Pinpoint the cell where the given text exists, returning its (X, Y) midpoint coordinate. 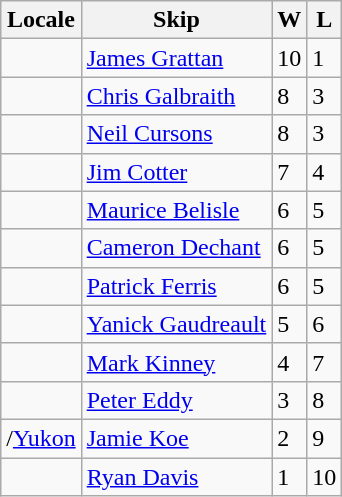
Jim Cotter (176, 172)
James Grattan (176, 58)
Peter Eddy (176, 400)
Locale (41, 20)
9 (324, 438)
Yanick Gaudreault (176, 324)
Patrick Ferris (176, 286)
L (324, 20)
Maurice Belisle (176, 210)
Skip (176, 20)
Chris Galbraith (176, 96)
2 (290, 438)
Jamie Koe (176, 438)
Cameron Dechant (176, 248)
W (290, 20)
Neil Cursons (176, 134)
Mark Kinney (176, 362)
Ryan Davis (176, 477)
/Yukon (41, 438)
